Scan for the cell matching the given text and deliver its (X, Y) coordinate at center. 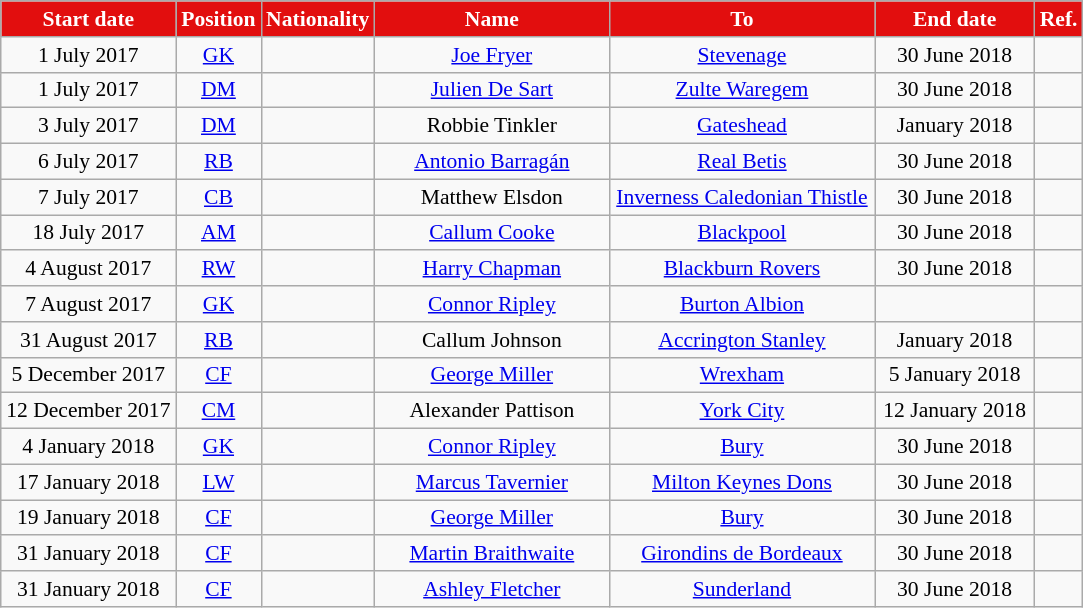
Julien De Sart (492, 90)
LW (218, 482)
York City (742, 411)
Position (218, 19)
Girondins de Bordeaux (742, 554)
To (742, 19)
12 December 2017 (88, 411)
AM (218, 233)
18 July 2017 (88, 233)
17 January 2018 (88, 482)
Burton Albion (742, 304)
4 August 2017 (88, 269)
Milton Keynes Dons (742, 482)
7 July 2017 (88, 197)
31 August 2017 (88, 340)
Sunderland (742, 589)
Real Betis (742, 162)
CM (218, 411)
RW (218, 269)
Start date (88, 19)
Callum Johnson (492, 340)
Matthew Elsdon (492, 197)
Antonio Barragán (492, 162)
4 January 2018 (88, 447)
Ref. (1059, 19)
Blackpool (742, 233)
12 January 2018 (955, 411)
Inverness Caledonian Thistle (742, 197)
3 July 2017 (88, 126)
5 January 2018 (955, 375)
Wrexham (742, 375)
Zulte Waregem (742, 90)
Joe Fryer (492, 55)
Name (492, 19)
Martin Braithwaite (492, 554)
Callum Cooke (492, 233)
Blackburn Rovers (742, 269)
End date (955, 19)
Robbie Tinkler (492, 126)
Harry Chapman (492, 269)
6 July 2017 (88, 162)
7 August 2017 (88, 304)
5 December 2017 (88, 375)
Accrington Stanley (742, 340)
Nationality (318, 19)
Marcus Tavernier (492, 482)
CB (218, 197)
Gateshead (742, 126)
Ashley Fletcher (492, 589)
19 January 2018 (88, 518)
Alexander Pattison (492, 411)
Stevenage (742, 55)
